Capture the cell that displays the provided text and extract its (X, Y) central coordinate. 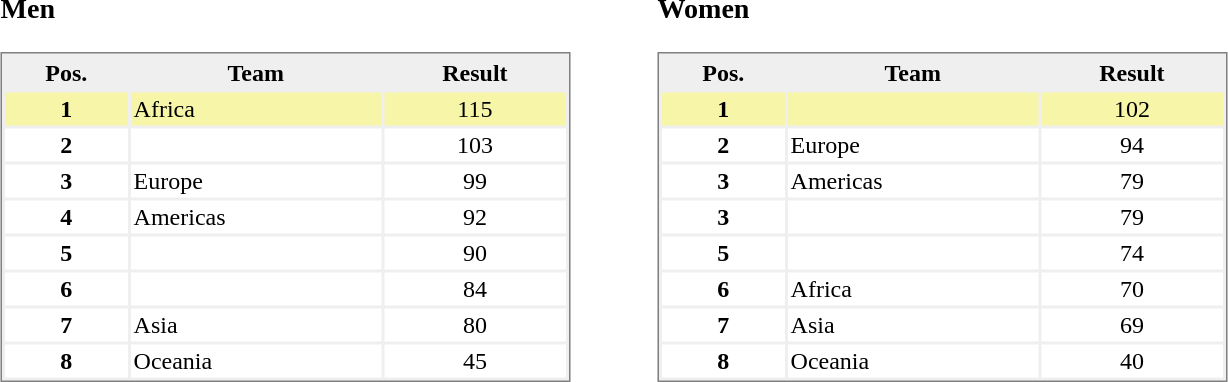
4 (66, 218)
40 (1132, 362)
90 (475, 254)
45 (475, 362)
69 (1132, 326)
92 (475, 218)
70 (1132, 290)
99 (475, 182)
74 (1132, 254)
103 (475, 146)
80 (475, 326)
102 (1132, 110)
84 (475, 290)
94 (1132, 146)
115 (475, 110)
